Locate the cell with the specified text and output its [X, Y] center coordinate. 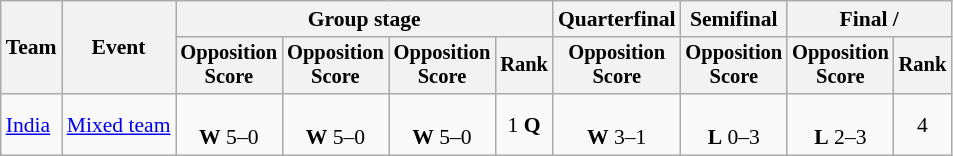
Quarterfinal [617, 19]
Event [119, 48]
Semifinal [734, 19]
L 0–3 [734, 124]
Team [32, 48]
L 2–3 [840, 124]
1 Q [524, 124]
W 3–1 [617, 124]
Group stage [364, 19]
Final / [869, 19]
4 [923, 124]
India [32, 124]
Mixed team [119, 124]
